For the text-containing cell, return its midpoint in [X, Y] coordinate format. 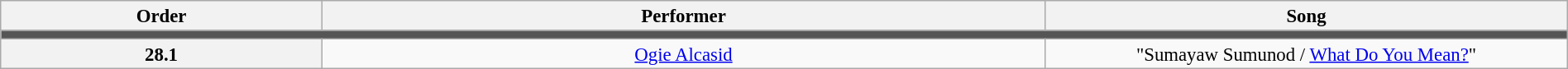
Song [1307, 16]
Order [162, 16]
Ogie Alcasid [683, 54]
"Sumayaw Sumunod / What Do You Mean?" [1307, 54]
28.1 [162, 54]
Performer [683, 16]
